Scan for the cell matching the given text and deliver its (X, Y) coordinate at center. 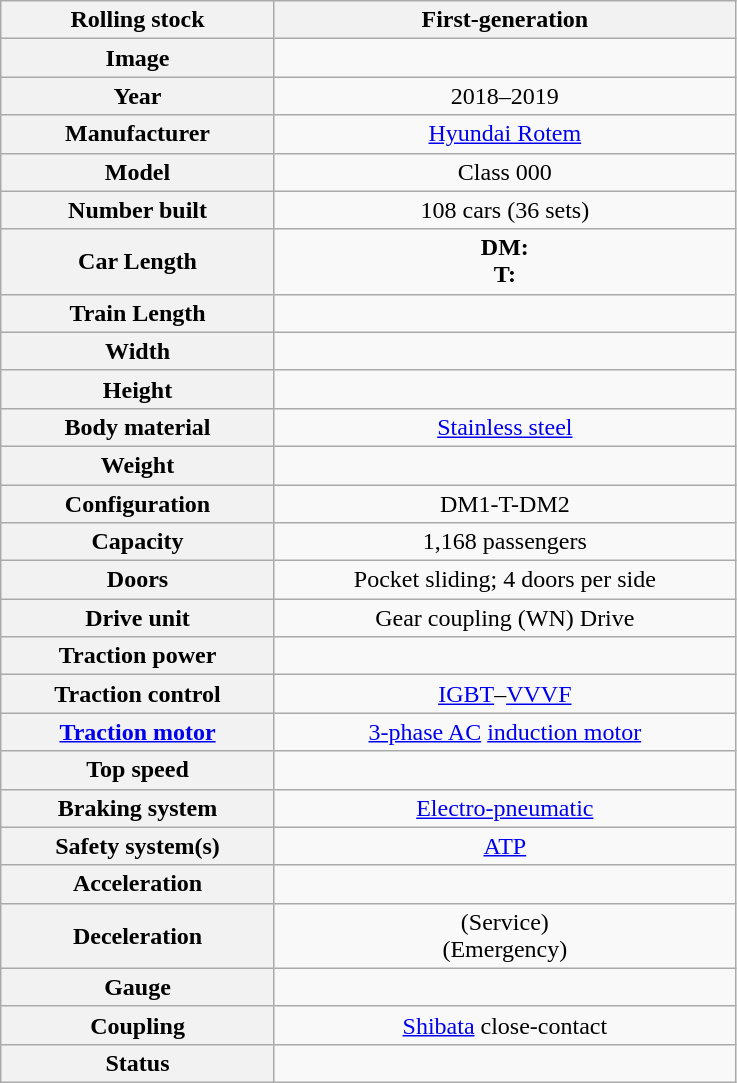
Gear coupling (WN) Drive (504, 618)
Pocket sliding; 4 doors per side (504, 580)
Train Length (138, 313)
Gauge (138, 987)
1,168 passengers (504, 542)
Model (138, 172)
Weight (138, 465)
Electro-pneumatic (504, 808)
Class 000 (504, 172)
Traction power (138, 656)
Status (138, 1063)
Height (138, 389)
Configuration (138, 503)
Car Length (138, 262)
Traction control (138, 694)
Braking system (138, 808)
DM1-T-DM2 (504, 503)
DM: T: (504, 262)
ATP (504, 846)
First-generation (504, 20)
Acceleration (138, 884)
Number built (138, 210)
Drive unit (138, 618)
2018–2019 (504, 96)
Body material (138, 427)
Width (138, 351)
Image (138, 58)
Manufacturer (138, 134)
Shibata close-contact (504, 1025)
3-phase AC induction motor (504, 732)
Deceleration (138, 936)
Year (138, 96)
Stainless steel (504, 427)
Safety system(s) (138, 846)
Rolling stock (138, 20)
IGBT–VVVF (504, 694)
Hyundai Rotem (504, 134)
Traction motor (138, 732)
Coupling (138, 1025)
Top speed (138, 770)
108 cars (36 sets) (504, 210)
(Service) (Emergency) (504, 936)
Capacity (138, 542)
Doors (138, 580)
